Pinpoint the cell where the given text exists, returning its [x, y] midpoint coordinate. 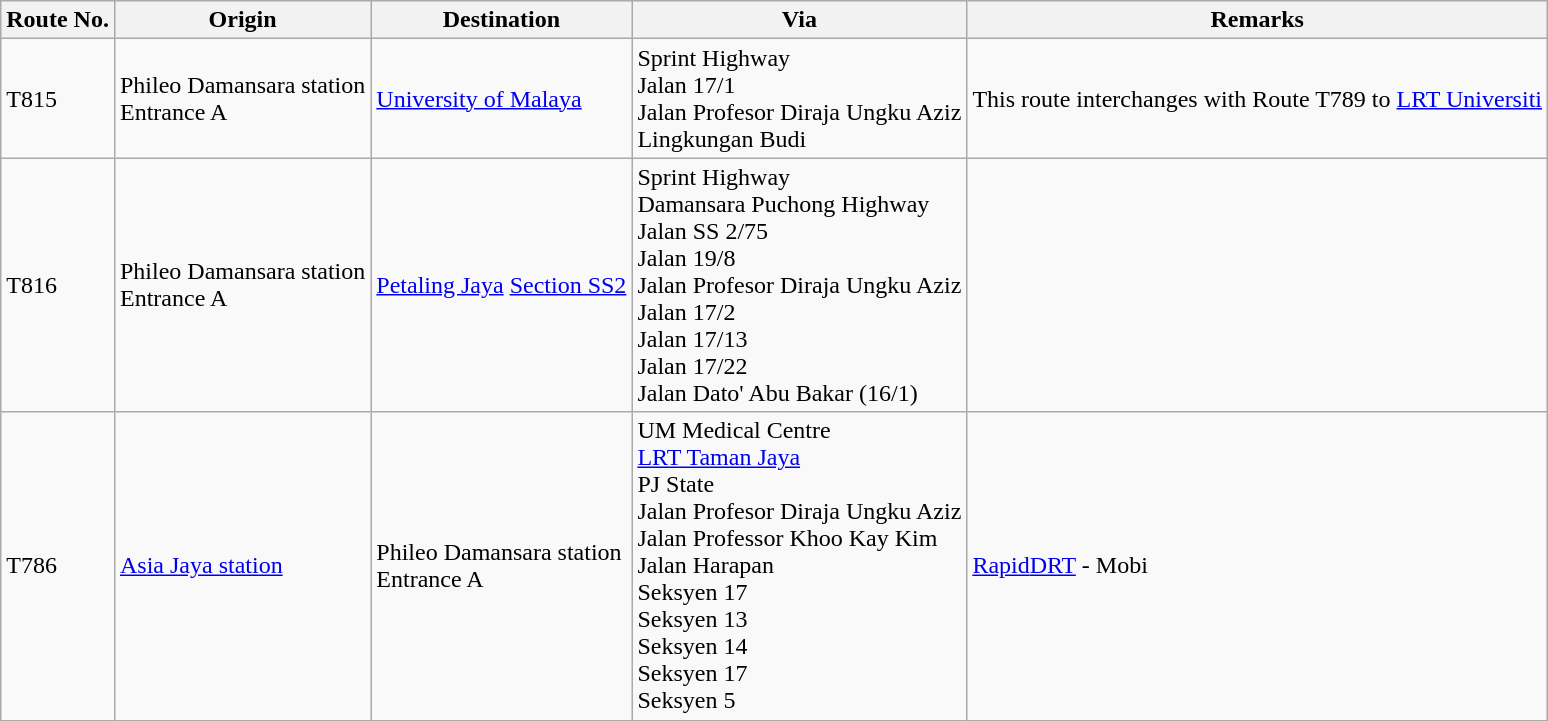
T786 [58, 566]
University of Malaya [502, 98]
Origin [242, 20]
Asia Jaya station [242, 566]
RapidDRT - Mobi [1258, 566]
T816 [58, 285]
This route interchanges with Route T789 to LRT Universiti [1258, 98]
Via [800, 20]
Destination [502, 20]
Petaling Jaya Section SS2 [502, 285]
Sprint Highway Jalan 17/1 Jalan Profesor Diraja Ungku Aziz Lingkungan Budi [800, 98]
Route No. [58, 20]
T815 [58, 98]
Remarks [1258, 20]
